From the cell containing the given text, extract its center point as (x, y) coordinate. 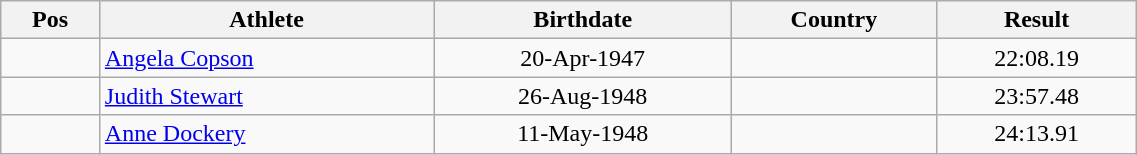
24:13.91 (1036, 134)
Country (834, 20)
Result (1036, 20)
Pos (50, 20)
Anne Dockery (266, 134)
22:08.19 (1036, 58)
Athlete (266, 20)
11-May-1948 (583, 134)
Judith Stewart (266, 96)
23:57.48 (1036, 96)
26-Aug-1948 (583, 96)
Birthdate (583, 20)
Angela Copson (266, 58)
20-Apr-1947 (583, 58)
